From the cell containing the given text, extract its center point as [X, Y] coordinate. 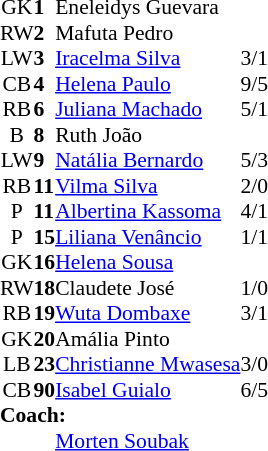
5/3 [254, 161]
6/5 [254, 390]
Mafuta Pedro [148, 33]
9 [45, 161]
Coach: [134, 415]
B [17, 135]
20 [45, 339]
Albertina Kassoma [148, 211]
Iracelma Silva [148, 59]
Vilma Silva [148, 186]
2 [45, 33]
Christianne Mwasesa [148, 365]
19 [45, 313]
Liliana Venâncio [148, 237]
16 [45, 263]
Juliana Machado [148, 109]
9/5 [254, 84]
3 [45, 59]
1/1 [254, 237]
Helena Sousa [148, 263]
Isabel Guialo [148, 390]
Claudete José [148, 288]
90 [45, 390]
1/0 [254, 288]
Helena Paulo [148, 84]
18 [45, 288]
4 [45, 84]
3/0 [254, 365]
Wuta Dombaxe [148, 313]
5/1 [254, 109]
Natália Bernardo [148, 161]
Ruth João [148, 135]
4/1 [254, 211]
15 [45, 237]
23 [45, 365]
LB [17, 365]
6 [45, 109]
Amália Pinto [148, 339]
8 [45, 135]
2/0 [254, 186]
